Search for the cell housing the specified text and yield its [X, Y] center coordinate. 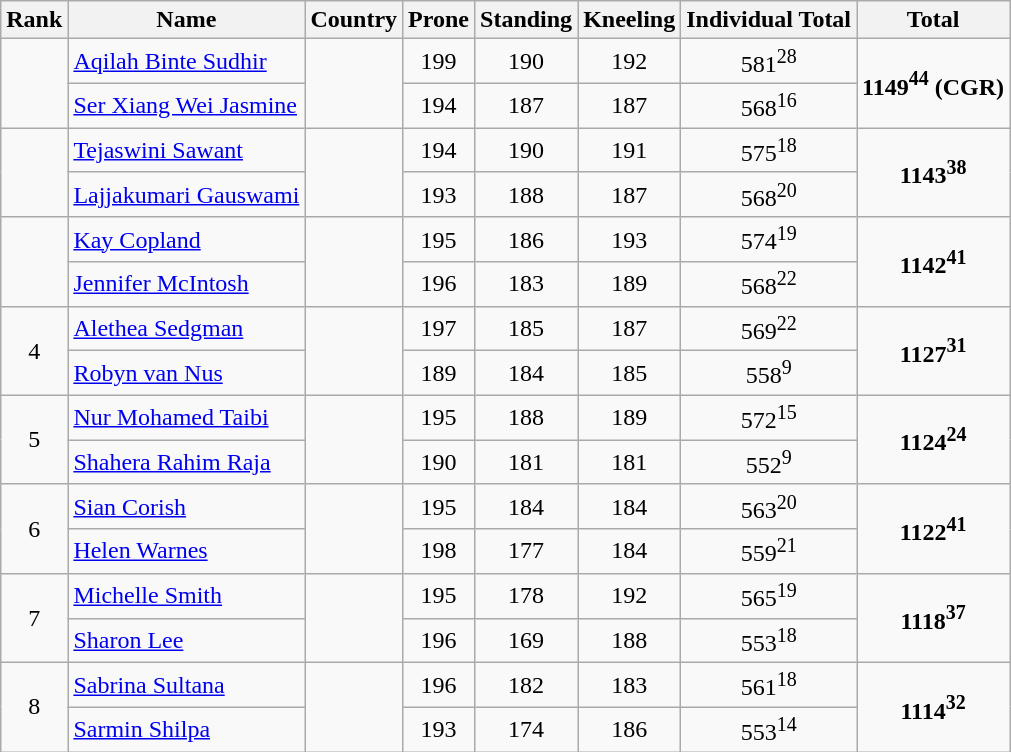
57518 [769, 150]
Aqilah Binte Sudhir [186, 62]
112731 [934, 350]
Kay Copland [186, 240]
199 [439, 62]
56922 [769, 328]
114944 (CGR) [934, 84]
Helen Warnes [186, 552]
Standing [526, 20]
5529 [769, 462]
56320 [769, 506]
Individual Total [769, 20]
197 [439, 328]
Alethea Sedgman [186, 328]
8 [34, 708]
Kneeling [630, 20]
178 [526, 596]
57215 [769, 418]
111837 [934, 618]
Lajjakumari Gauswami [186, 194]
57419 [769, 240]
Sharon Lee [186, 640]
198 [439, 552]
Sian Corish [186, 506]
56822 [769, 284]
Name [186, 20]
5589 [769, 374]
191 [630, 150]
56519 [769, 596]
Shahera Rahim Raja [186, 462]
Tejaswini Sawant [186, 150]
112424 [934, 440]
Sarmin Shilpa [186, 730]
5 [34, 440]
56118 [769, 686]
4 [34, 350]
55921 [769, 552]
Jennifer McIntosh [186, 284]
56816 [769, 106]
182 [526, 686]
177 [526, 552]
Michelle Smith [186, 596]
55314 [769, 730]
169 [526, 640]
Robyn van Nus [186, 374]
114241 [934, 262]
6 [34, 528]
111432 [934, 708]
7 [34, 618]
Prone [439, 20]
Ser Xiang Wei Jasmine [186, 106]
174 [526, 730]
Rank [34, 20]
Sabrina Sultana [186, 686]
Country [354, 20]
112241 [934, 528]
Nur Mohamed Taibi [186, 418]
114338 [934, 172]
58128 [769, 62]
55318 [769, 640]
56820 [769, 194]
Total [934, 20]
